For the text-containing cell, return its midpoint in [X, Y] coordinate format. 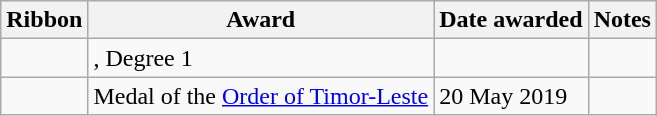
Date awarded [511, 20]
, Degree 1 [261, 58]
20 May 2019 [511, 96]
Ribbon [44, 20]
Award [261, 20]
Medal of the Order of Timor-Leste [261, 96]
Notes [622, 20]
